From the cell containing the given text, extract its center point as [x, y] coordinate. 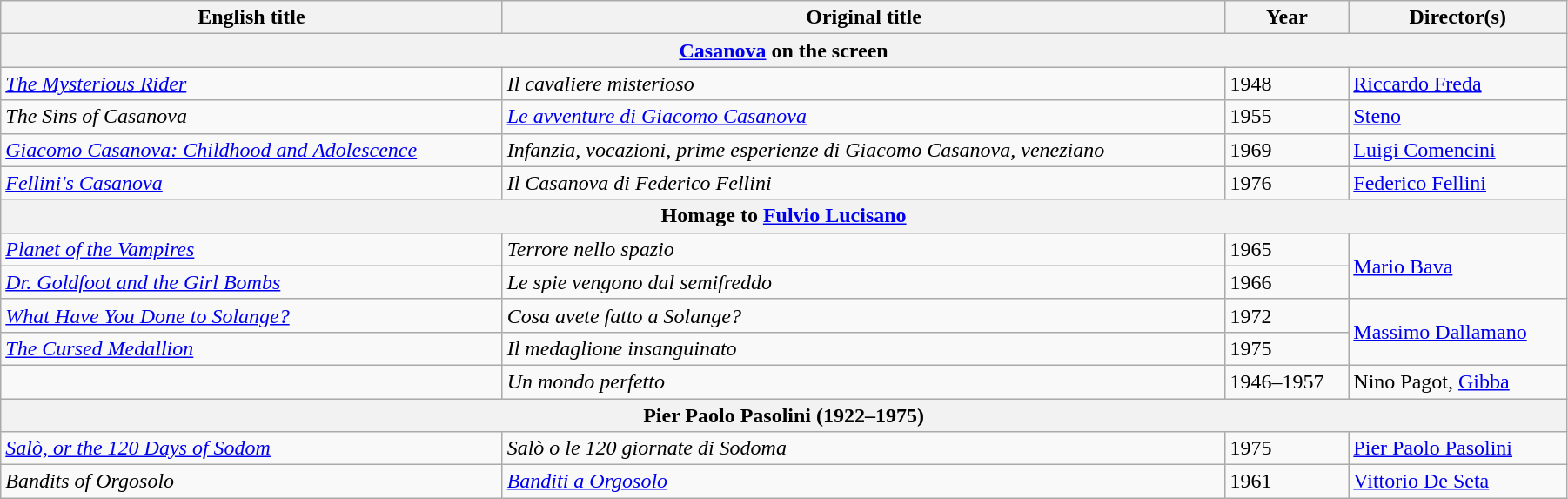
Giacomo Casanova: Childhood and Adolescence [251, 150]
Dr. Goldfoot and the Girl Bombs [251, 282]
1966 [1287, 282]
Pier Paolo Pasolini (1922–1975) [784, 415]
Pier Paolo Pasolini [1458, 448]
Salò o le 120 giornate di Sodoma [863, 448]
Fellini's Casanova [251, 183]
1972 [1287, 315]
Year [1287, 17]
Banditi a Orgosolo [863, 482]
1948 [1287, 84]
Luigi Comencini [1458, 150]
The Cursed Medallion [251, 348]
Le avventure di Giacomo Casanova [863, 117]
Director(s) [1458, 17]
Planet of the Vampires [251, 249]
Il medaglione insanguinato [863, 348]
Riccardo Freda [1458, 84]
1965 [1287, 249]
Nino Pagot, Gibba [1458, 381]
English title [251, 17]
Cosa avete fatto a Solange? [863, 315]
Steno [1458, 117]
Federico Fellini [1458, 183]
1976 [1287, 183]
Original title [863, 17]
Mario Bava [1458, 266]
Le spie vengono dal semifreddo [863, 282]
The Mysterious Rider [251, 84]
1969 [1287, 150]
What Have You Done to Solange? [251, 315]
Salò, or the 120 Days of Sodom [251, 448]
Homage to Fulvio Lucisano [784, 216]
Casanova on the screen [784, 51]
Massimo Dallamano [1458, 332]
The Sins of Casanova [251, 117]
Il cavaliere misterioso [863, 84]
1961 [1287, 482]
Il Casanova di Federico Fellini [863, 183]
Vittorio De Seta [1458, 482]
Terrore nello spazio [863, 249]
Bandits of Orgosolo [251, 482]
1955 [1287, 117]
Infanzia, vocazioni, prime esperienze di Giacomo Casanova, veneziano [863, 150]
Un mondo perfetto [863, 381]
1946–1957 [1287, 381]
